Scan for the cell matching the given text and deliver its (X, Y) coordinate at center. 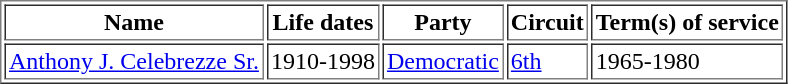
1965-1980 (687, 62)
Party (442, 22)
1910-1998 (322, 62)
Anthony J. Celebrezze Sr. (134, 62)
Life dates (322, 22)
Name (134, 22)
Term(s) of service (687, 22)
6th (547, 62)
Circuit (547, 22)
Democratic (442, 62)
